Find where the given text appears and provide that cell's center as [X, Y] coordinate. 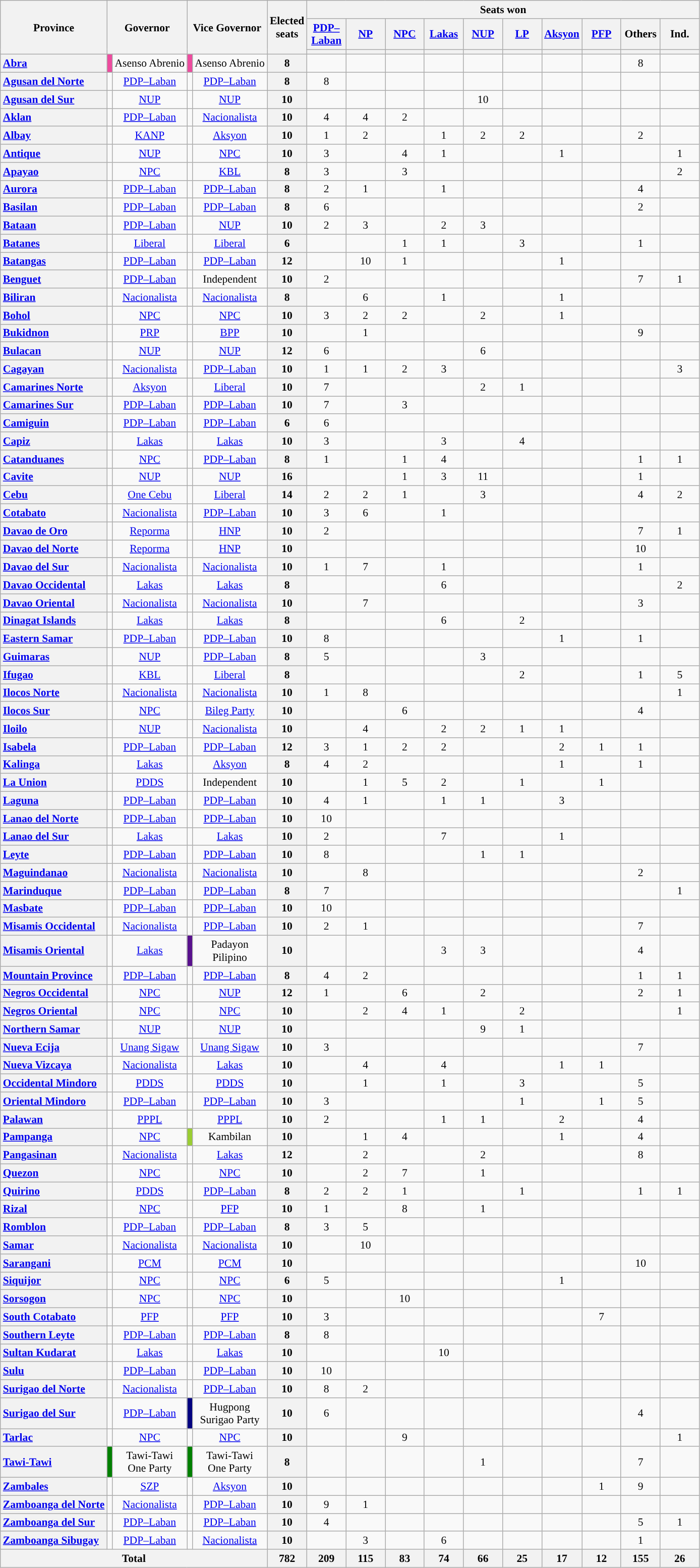
Cavite [54, 477]
Governor [147, 27]
HugpongSurigao Party [230, 1413]
Agusan del Norte [54, 82]
Camarines Sur [54, 405]
Vice Governor [227, 27]
Dinagat Islands [54, 621]
Abra [54, 64]
Davao del Norte [54, 549]
Leyte [54, 855]
115 [366, 1558]
Province [54, 27]
Kambilan [230, 1137]
Misamis Oriental [54, 951]
Romblon [54, 1227]
Cagayan [54, 369]
209 [326, 1558]
Pangasinan [54, 1155]
Bohol [54, 315]
Zamboanga del Norte [54, 1504]
Cebu [54, 495]
PadayonPilipino [230, 951]
Lanao del Norte [54, 819]
Davao del Sur [54, 567]
Northern Samar [54, 1030]
14 [287, 495]
Sarangani [54, 1263]
Antique [54, 153]
Bataan [54, 226]
Aklan [54, 118]
Tarlac [54, 1438]
Camiguin [54, 423]
Aurora [54, 189]
Biliran [54, 297]
Capiz [54, 441]
66 [483, 1558]
PRP [149, 333]
Ind. [680, 34]
Masbate [54, 908]
Surigao del Norte [54, 1389]
Davao Occidental [54, 585]
NP [366, 34]
One Cebu [149, 495]
Nueva Vizcaya [54, 1065]
83 [405, 1558]
Laguna [54, 801]
Misamis Occidental [54, 927]
Bukidnon [54, 333]
Catanduanes [54, 459]
Siquijor [54, 1281]
BPP [230, 333]
Southern Leyte [54, 1335]
Camarines Norte [54, 387]
Zamboanga Sibugay [54, 1541]
Negros Oriental [54, 1011]
Pampanga [54, 1137]
Occidental Mindoro [54, 1084]
KANP [149, 136]
Albay [54, 136]
Cotabato [54, 513]
155 [640, 1558]
Others [640, 34]
LP [522, 34]
782 [287, 1558]
11 [483, 477]
Kalinga [54, 765]
Sultan Kudarat [54, 1353]
74 [444, 1558]
Guimaras [54, 657]
Apayao [54, 172]
Batanes [54, 243]
Maguindanao [54, 873]
South Cotabato [54, 1317]
Batangas [54, 261]
Isabela [54, 747]
Oriental Mindoro [54, 1101]
Mountain Province [54, 976]
Samar [54, 1245]
Nueva Ecija [54, 1047]
SZP [149, 1487]
Benguet [54, 280]
Ifugao [54, 675]
Seats won [503, 10]
17 [562, 1558]
Negros Occidental [54, 993]
Davao de Oro [54, 531]
Iloilo [54, 729]
Bulacan [54, 351]
Quezon [54, 1173]
Ilocos Sur [54, 711]
Bileg Party [230, 711]
Agusan del Sur [54, 99]
Davao Oriental [54, 603]
Surigao del Sur [54, 1413]
Zambales [54, 1487]
Quirino [54, 1191]
Ilocos Norte [54, 693]
Electedseats [287, 27]
Tawi-Tawi [54, 1463]
Rizal [54, 1209]
Marinduque [54, 891]
Lanao del Sur [54, 837]
26 [680, 1558]
La Union [54, 783]
16 [287, 477]
Sorsogon [54, 1299]
Eastern Samar [54, 639]
Basilan [54, 207]
Palawan [54, 1119]
Zamboanga del Sur [54, 1523]
Total [134, 1558]
25 [522, 1558]
Sulu [54, 1371]
